Scan for the cell matching the given text and deliver its (x, y) coordinate at center. 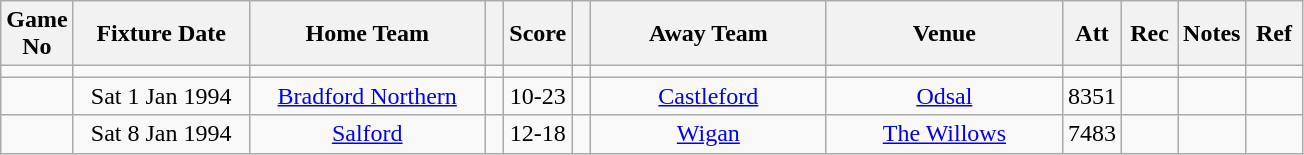
8351 (1092, 96)
12-18 (538, 134)
Bradford Northern (367, 96)
7483 (1092, 134)
Game No (37, 34)
Wigan (708, 134)
Away Team (708, 34)
Castleford (708, 96)
Score (538, 34)
Venue (944, 34)
Sat 1 Jan 1994 (161, 96)
Rec (1150, 34)
Home Team (367, 34)
Notes (1212, 34)
Fixture Date (161, 34)
Att (1092, 34)
10-23 (538, 96)
Salford (367, 134)
Ref (1274, 34)
Odsal (944, 96)
Sat 8 Jan 1994 (161, 134)
The Willows (944, 134)
